Capture the cell that displays the provided text and extract its [x, y] central coordinate. 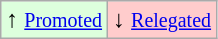
↑ Promoted [54, 20]
↓ Relegated [162, 20]
